Determine the [x, y] coordinate at the center of the cell enclosing the given text.  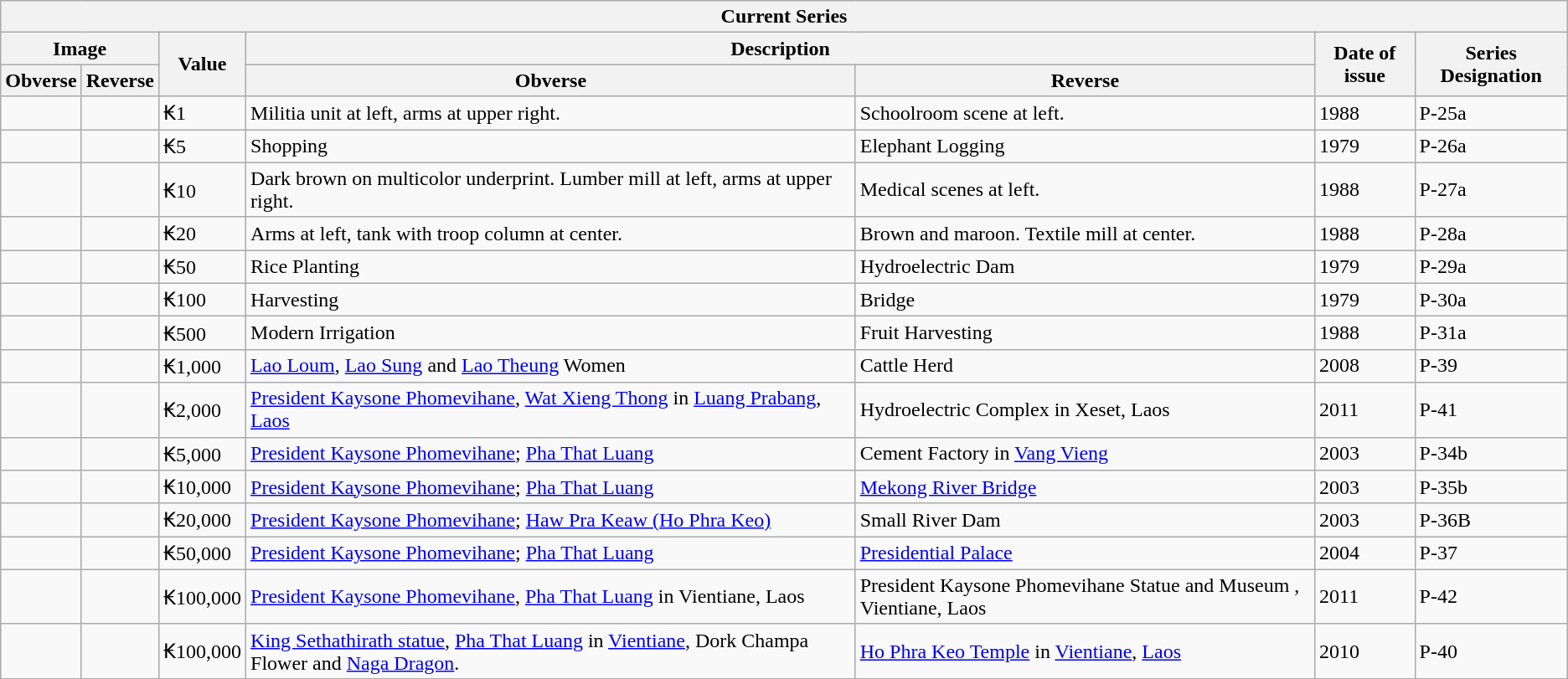
Mekong River Bridge [1085, 487]
2004 [1365, 553]
Series Designation [1491, 64]
P-39 [1491, 366]
₭1,000 [202, 366]
₭5,000 [202, 454]
P-41 [1491, 410]
Small River Dam [1085, 520]
Arms at left, tank with troop column at center. [551, 234]
Elephant Logging [1085, 146]
Lao Loum, Lao Sung and Lao Theung Women [551, 366]
₭10,000 [202, 487]
Hydroelectric Dam [1085, 267]
₭20 [202, 234]
Schoolroom scene at left. [1085, 113]
Image [80, 49]
Militia unit at left, arms at upper right. [551, 113]
P-31a [1491, 333]
2010 [1365, 651]
Harvesting [551, 300]
Fruit Harvesting [1085, 333]
King Sethathirath statue, Pha That Luang in Vientiane, Dork Champa Flower and Naga Dragon. [551, 651]
Presidential Palace [1085, 553]
2008 [1365, 366]
Date of issue [1365, 64]
P-29a [1491, 267]
Cement Factory in Vang Vieng [1085, 454]
P-30a [1491, 300]
Brown and maroon. Textile mill at center. [1085, 234]
Ho Phra Keo Temple in Vientiane, Laos [1085, 651]
Bridge [1085, 300]
President Kaysone Phomevihane; Haw Pra Keaw (Ho Phra Keo) [551, 520]
₭2,000 [202, 410]
P-28a [1491, 234]
Shopping [551, 146]
Description [781, 49]
₭50,000 [202, 553]
₭5 [202, 146]
P-27a [1491, 189]
President Kaysone Phomevihane Statue and Museum , Vientiane, Laos [1085, 596]
P-25a [1491, 113]
Medical scenes at left. [1085, 189]
Dark brown on multicolor underprint. Lumber mill at left, arms at upper right. [551, 189]
P-36B [1491, 520]
₭1 [202, 113]
P-26a [1491, 146]
₭10 [202, 189]
Value [202, 64]
P-35b [1491, 487]
President Kaysone Phomevihane, Pha That Luang in Vientiane, Laos [551, 596]
Hydroelectric Complex in Xeset, Laos [1085, 410]
P-37 [1491, 553]
Rice Planting [551, 267]
₭50 [202, 267]
₭500 [202, 333]
Modern Irrigation [551, 333]
Current Series [784, 17]
P-40 [1491, 651]
₭20,000 [202, 520]
P-34b [1491, 454]
Cattle Herd [1085, 366]
₭100 [202, 300]
President Kaysone Phomevihane, Wat Xieng Thong in Luang Prabang, Laos [551, 410]
P-42 [1491, 596]
